Extract the (x, y) coordinate from the center of the cell holding the provided text.  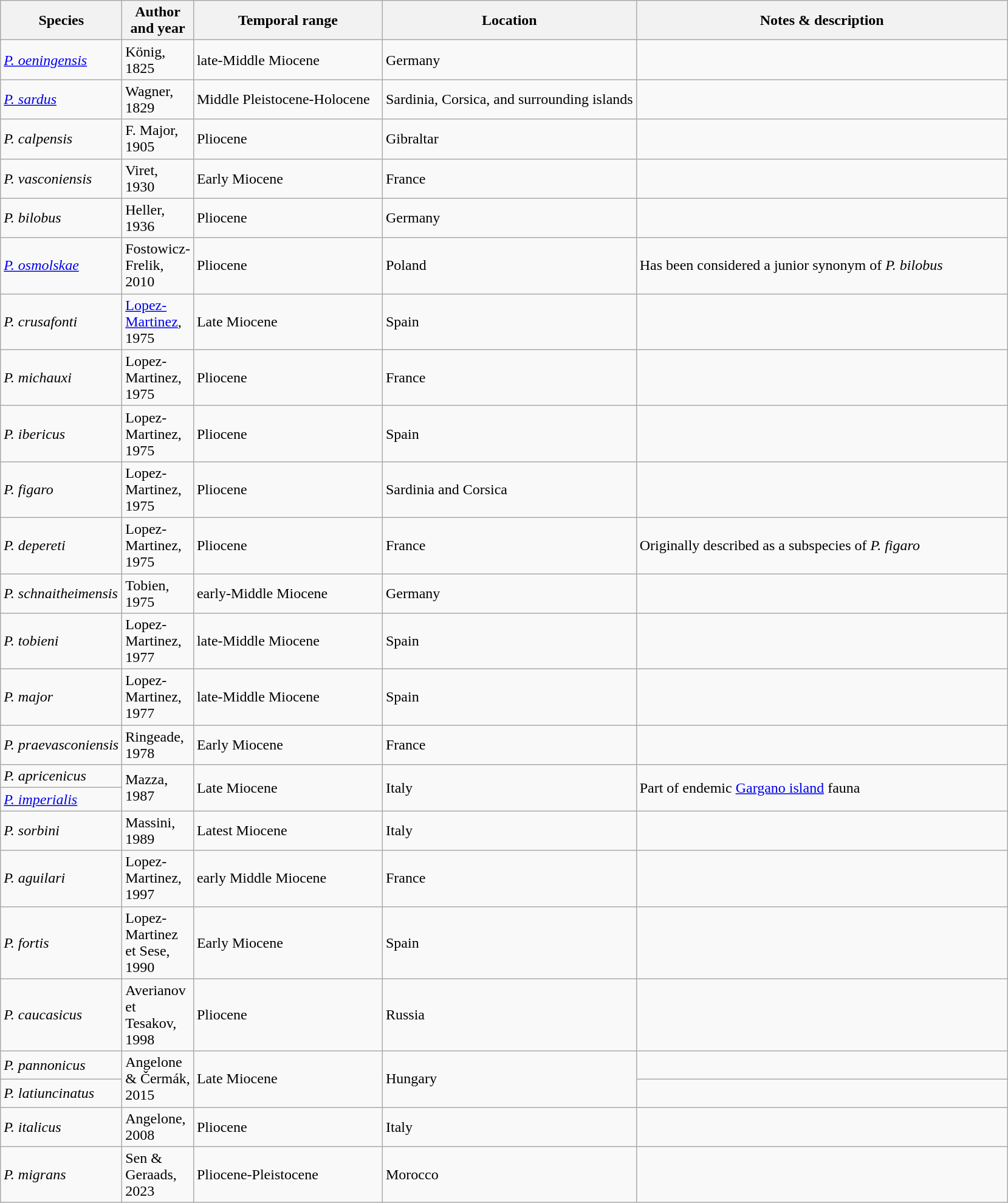
early-Middle Miocene (288, 593)
Heller, 1936 (158, 218)
P. ibericus (61, 433)
Location (509, 21)
P. fortis (61, 942)
P. crusafonti (61, 322)
P. caucasicus (61, 1015)
P. tobieni (61, 641)
Sardinia and Corsica (509, 489)
Lopez-Martinez et Sese, 1990 (158, 942)
Mazza, 1987 (158, 788)
Species (61, 21)
Tobien, 1975 (158, 593)
Angelone, 2008 (158, 1127)
P. oeningensis (61, 60)
P. migrans (61, 1174)
P. figaro (61, 489)
Originally described as a subspecies of P. figaro (821, 545)
P. vasconiensis (61, 179)
Part of endemic Gargano island fauna (821, 788)
P. michauxi (61, 377)
Notes & description (821, 21)
Sardinia, Corsica, and surrounding islands (509, 100)
P. major (61, 697)
P. bilobus (61, 218)
Russia (509, 1015)
Fostowicz-Frelik, 2010 (158, 266)
P. apricenicus (61, 776)
Poland (509, 266)
P. aguilari (61, 878)
P. sorbini (61, 830)
P. osmolskae (61, 266)
König, 1825 (158, 60)
Viret, 1930 (158, 179)
Morocco (509, 1174)
P. praevasconiensis (61, 745)
Wagner, 1829 (158, 100)
Author and year (158, 21)
Has been considered a junior synonym of P. bilobus (821, 266)
Temporal range (288, 21)
Averianov et Tesakov, 1998 (158, 1015)
P. latiuncinatus (61, 1093)
P. pannonicus (61, 1065)
F. Major, 1905 (158, 139)
Latest Miocene (288, 830)
Angelone & Čermák, 2015 (158, 1079)
Lopez-Martinez, 1997 (158, 878)
P. italicus (61, 1127)
Pliocene-Pleistocene (288, 1174)
Middle Pleistocene-Holocene (288, 100)
P. imperialis (61, 799)
early Middle Miocene (288, 878)
Hungary (509, 1079)
P. sardus (61, 100)
Sen & Geraads, 2023 (158, 1174)
P. schnaitheimensis (61, 593)
P. depereti (61, 545)
Gibraltar (509, 139)
Massini, 1989 (158, 830)
Ringeade, 1978 (158, 745)
P. calpensis (61, 139)
